For the text-containing cell, return its midpoint in (X, Y) coordinate format. 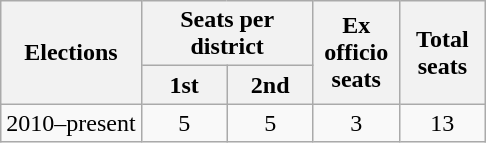
13 (442, 123)
Elections (71, 52)
3 (356, 123)
2nd (270, 85)
Ex officio seats (356, 52)
2010–present (71, 123)
Total seats (442, 52)
Seats per district (227, 34)
1st (184, 85)
